Identify which cell holds the provided text, then report its (X, Y) central coordinate. 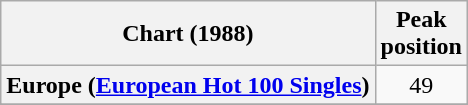
49 (421, 85)
Chart (1988) (188, 34)
Europe (European Hot 100 Singles) (188, 85)
Peakposition (421, 34)
